Return [x, y] of the center of cell containing provided text 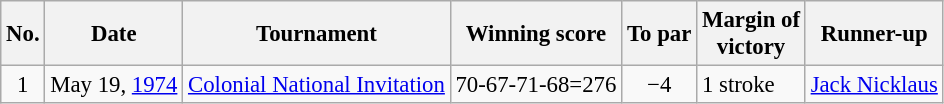
Margin ofvictory [752, 34]
To par [660, 34]
−4 [660, 85]
Date [114, 34]
1 [23, 85]
Colonial National Invitation [316, 85]
Runner-up [874, 34]
Winning score [536, 34]
May 19, 1974 [114, 85]
1 stroke [752, 85]
Jack Nicklaus [874, 85]
No. [23, 34]
Tournament [316, 34]
70-67-71-68=276 [536, 85]
